Extract the [x, y] coordinate from the center of the cell holding the provided text.  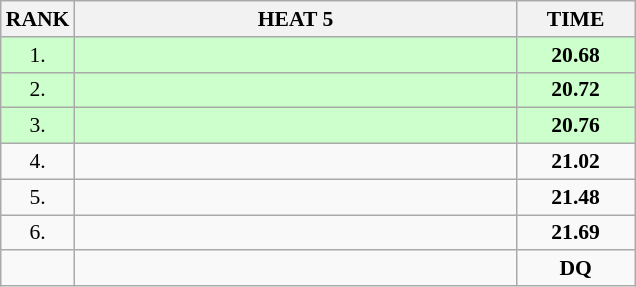
21.69 [576, 233]
RANK [38, 19]
21.02 [576, 162]
20.72 [576, 90]
1. [38, 55]
5. [38, 197]
6. [38, 233]
HEAT 5 [295, 19]
20.76 [576, 126]
4. [38, 162]
2. [38, 90]
20.68 [576, 55]
21.48 [576, 197]
3. [38, 126]
TIME [576, 19]
DQ [576, 269]
